Detect which cell encompasses the target text, then output its [x, y] center coordinate. 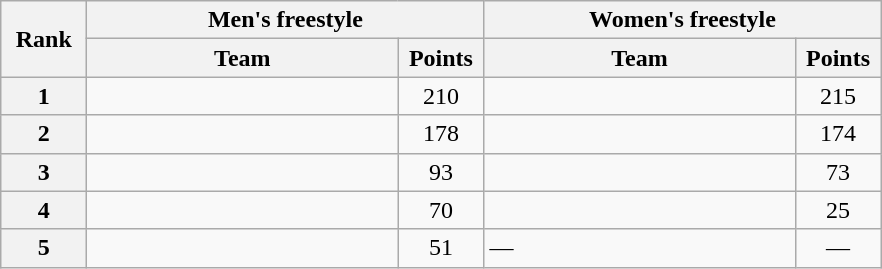
25 [838, 210]
3 [44, 172]
51 [441, 248]
70 [441, 210]
73 [838, 172]
4 [44, 210]
5 [44, 248]
Women's freestyle [682, 20]
210 [441, 96]
174 [838, 134]
Rank [44, 39]
2 [44, 134]
1 [44, 96]
Men's freestyle [286, 20]
93 [441, 172]
178 [441, 134]
215 [838, 96]
